For the text-containing cell, return its midpoint in (X, Y) coordinate format. 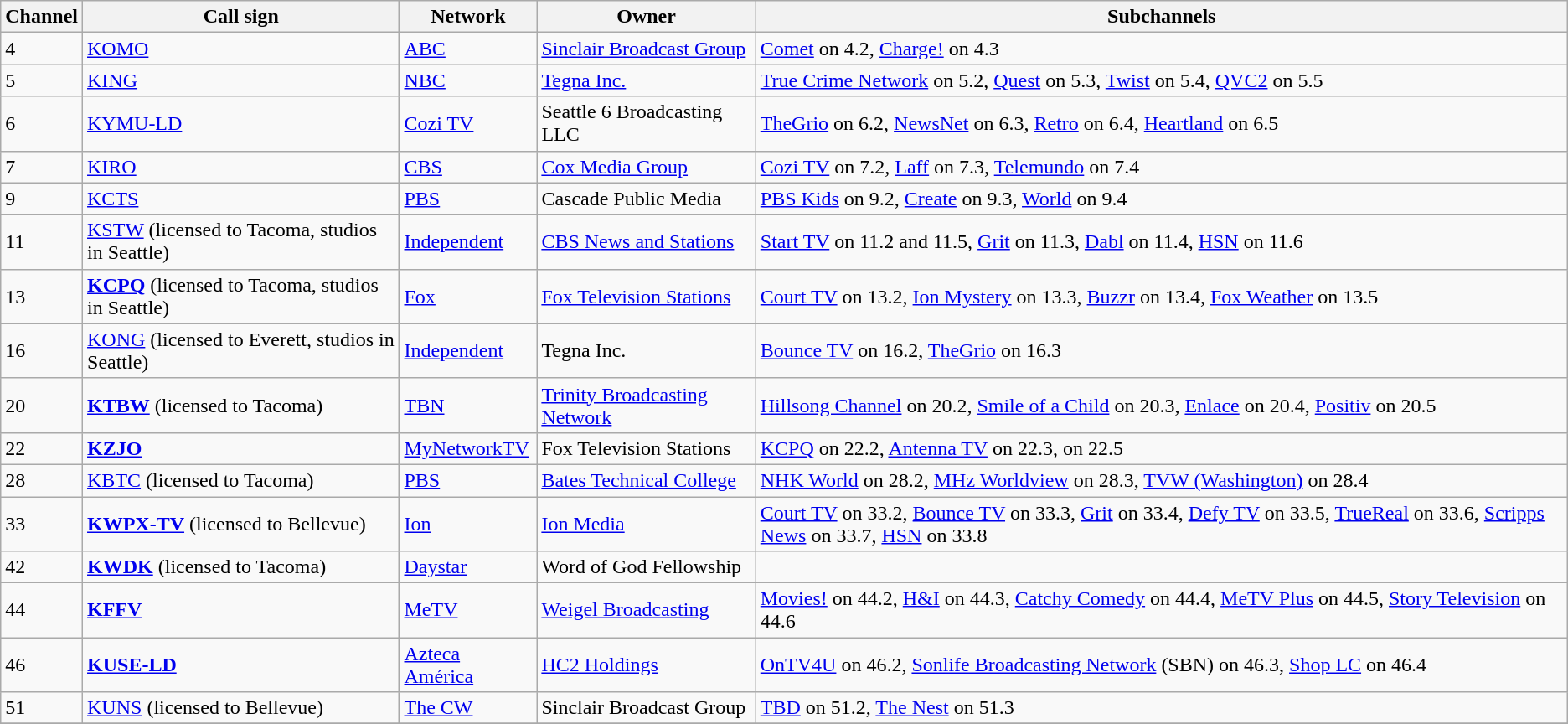
44 (42, 610)
NHK World on 28.2, MHz Worldview on 28.3, TVW (Washington) on 28.4 (1161, 480)
Bates Technical College (647, 480)
28 (42, 480)
4 (42, 49)
KUSE-LD (241, 665)
Network (468, 17)
KYMU-LD (241, 124)
KONG (licensed to Everett, studios in Seattle) (241, 350)
51 (42, 708)
Seattle 6 Broadcasting LLC (647, 124)
ABC (468, 49)
CBS News and Stations (647, 241)
Cascade Public Media (647, 199)
Channel (42, 17)
KWDK (licensed to Tacoma) (241, 567)
Start TV on 11.2 and 11.5, Grit on 11.3, Dabl on 11.4, HSN on 11.6 (1161, 241)
KBTC (licensed to Tacoma) (241, 480)
KWPX-TV (licensed to Bellevue) (241, 523)
TBN (468, 406)
Cox Media Group (647, 167)
Cozi TV on 7.2, Laff on 7.3, Telemundo on 7.4 (1161, 167)
Word of God Fellowship (647, 567)
PBS Kids on 9.2, Create on 9.3, World on 9.4 (1161, 199)
HC2 Holdings (647, 665)
20 (42, 406)
TheGrio on 6.2, NewsNet on 6.3, Retro on 6.4, Heartland on 6.5 (1161, 124)
Call sign (241, 17)
13 (42, 297)
CBS (468, 167)
Comet on 4.2, Charge! on 4.3 (1161, 49)
Ion Media (647, 523)
Azteca América (468, 665)
KOMO (241, 49)
Weigel Broadcasting (647, 610)
6 (42, 124)
46 (42, 665)
Court TV on 13.2, Ion Mystery on 13.3, Buzzr on 13.4, Fox Weather on 13.5 (1161, 297)
16 (42, 350)
NBC (468, 80)
KFFV (241, 610)
KCPQ (licensed to Tacoma, studios in Seattle) (241, 297)
OnTV4U on 46.2, Sonlife Broadcasting Network (SBN) on 46.3, Shop LC on 46.4 (1161, 665)
KTBW (licensed to Tacoma) (241, 406)
KIRO (241, 167)
Owner (647, 17)
11 (42, 241)
42 (42, 567)
KZJO (241, 448)
KCPQ on 22.2, Antenna TV on 22.3, on 22.5 (1161, 448)
Bounce TV on 16.2, TheGrio on 16.3 (1161, 350)
TBD on 51.2, The Nest on 51.3 (1161, 708)
Cozi TV (468, 124)
Movies! on 44.2, H&I on 44.3, Catchy Comedy on 44.4, MeTV Plus on 44.5, Story Television on 44.6 (1161, 610)
The CW (468, 708)
Subchannels (1161, 17)
Ion (468, 523)
KCTS (241, 199)
33 (42, 523)
Trinity Broadcasting Network (647, 406)
9 (42, 199)
KSTW (licensed to Tacoma, studios in Seattle) (241, 241)
MyNetworkTV (468, 448)
KING (241, 80)
Hillsong Channel on 20.2, Smile of a Child on 20.3, Enlace on 20.4, Positiv on 20.5 (1161, 406)
5 (42, 80)
22 (42, 448)
True Crime Network on 5.2, Quest on 5.3, Twist on 5.4, QVC2 on 5.5 (1161, 80)
7 (42, 167)
Court TV on 33.2, Bounce TV on 33.3, Grit on 33.4, Defy TV on 33.5, TrueReal on 33.6, Scripps News on 33.7, HSN on 33.8 (1161, 523)
KUNS (licensed to Bellevue) (241, 708)
Daystar (468, 567)
Fox (468, 297)
MeTV (468, 610)
